Return (x, y) of the center of cell containing provided text 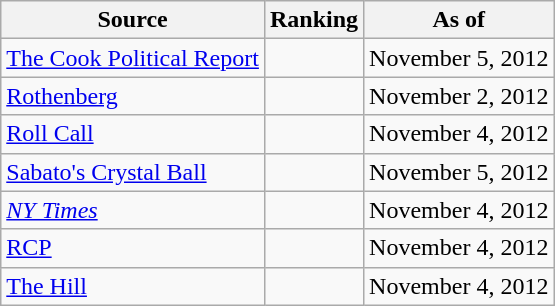
Source (133, 20)
As of (459, 20)
The Hill (133, 286)
Rothenberg (133, 96)
Sabato's Crystal Ball (133, 172)
RCP (133, 248)
Ranking (314, 20)
Roll Call (133, 134)
NY Times (133, 210)
The Cook Political Report (133, 58)
November 2, 2012 (459, 96)
